Provide the [x, y] coordinate of the cell's center where the given text is located.  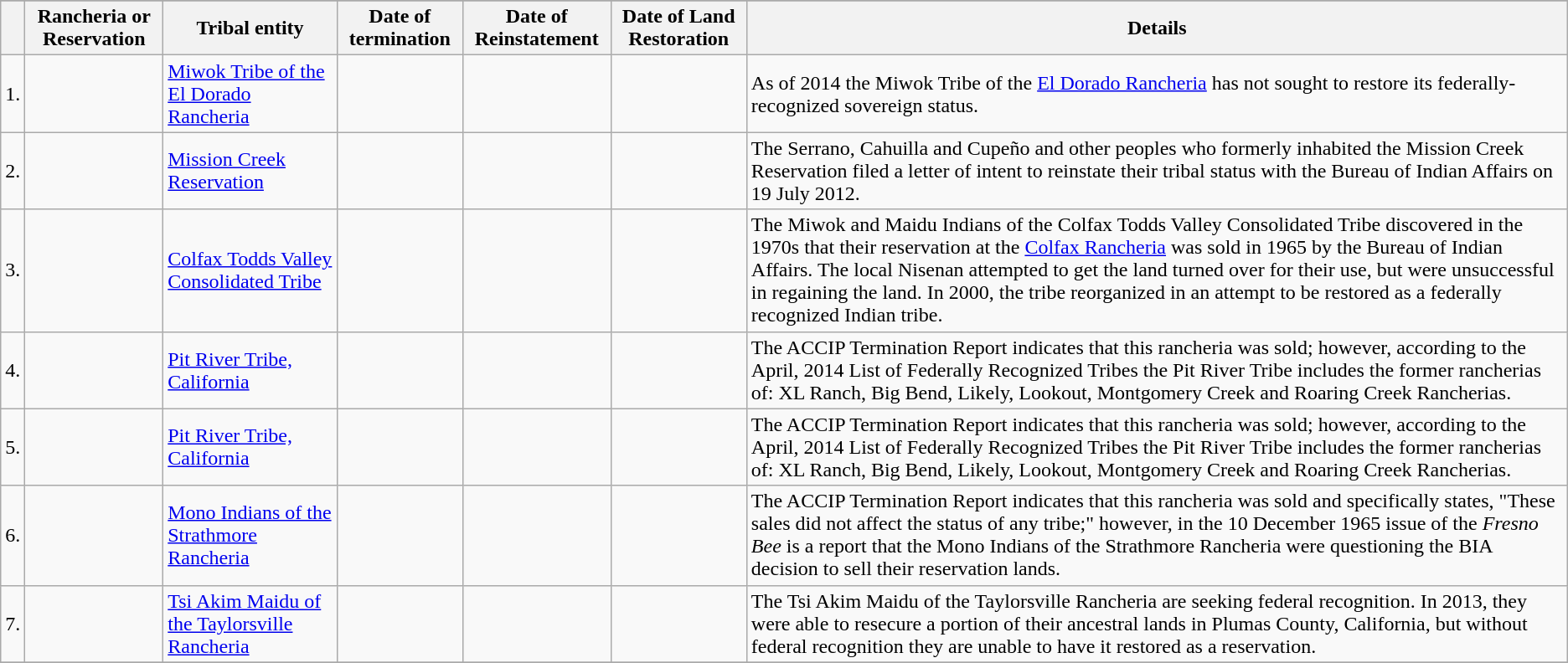
5. [13, 447]
Details [1157, 28]
1. [13, 94]
Mono Indians of the Strathmore Rancheria [250, 536]
3. [13, 270]
Rancheria or Reservation [94, 28]
As of 2014 the Miwok Tribe of the El Dorado Rancheria has not sought to restore its federally-recognized sovereign status. [1157, 94]
7. [13, 624]
Date of Land Restoration [678, 28]
Date of termination [400, 28]
Colfax Todds Valley Consolidated Tribe [250, 270]
2. [13, 171]
Tsi Akim Maidu of the Taylorsville Rancheria [250, 624]
Miwok Tribe of the El Dorado Rancheria [250, 94]
Date of Reinstatement [536, 28]
Mission Creek Reservation [250, 171]
6. [13, 536]
4. [13, 370]
Tribal entity [250, 28]
